Output the [X, Y] coordinate of the center of the cell containing the given text.  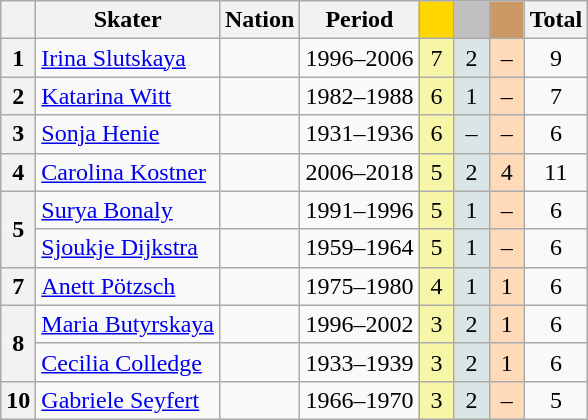
Gabriele Seyfert [128, 400]
1931–1936 [360, 134]
Sjoukje Dijkstra [128, 248]
Surya Bonaly [128, 210]
Irina Slutskaya [128, 58]
8 [18, 343]
Carolina Kostner [128, 172]
1996–2006 [360, 58]
Cecilia Colledge [128, 362]
9 [556, 58]
Nation [259, 20]
Skater [128, 20]
11 [556, 172]
Total [556, 20]
Period [360, 20]
Sonja Henie [128, 134]
Maria Butyrskaya [128, 324]
1966–1970 [360, 400]
Anett Pötzsch [128, 286]
2006–2018 [360, 172]
1959–1964 [360, 248]
Katarina Witt [128, 96]
1975–1980 [360, 286]
1996–2002 [360, 324]
1991–1996 [360, 210]
1982–1988 [360, 96]
1933–1939 [360, 362]
10 [18, 400]
